Return the [X, Y] coordinate for the center point of the cell that contains the specified text.  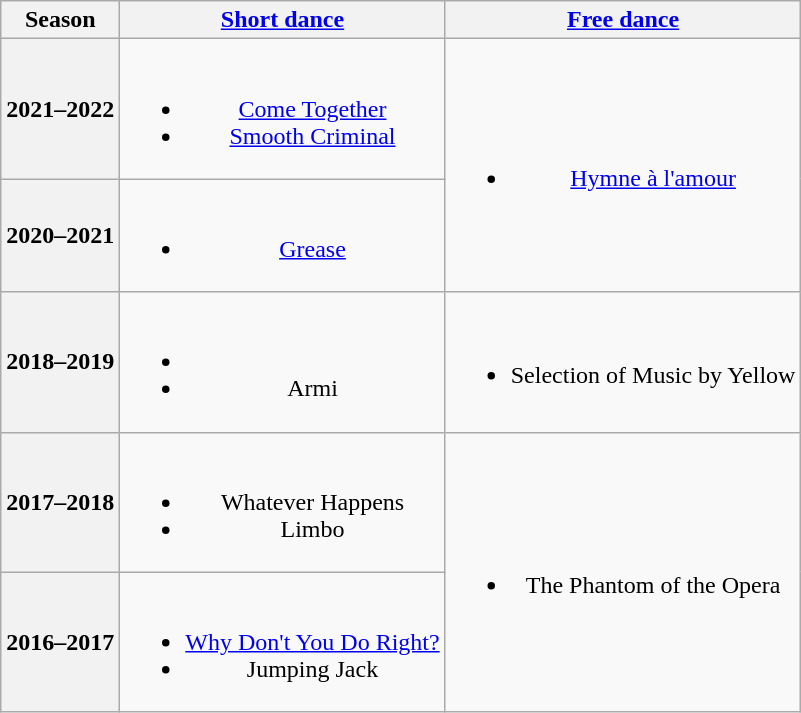
2016–2017 [60, 642]
Armi [282, 362]
Hymne à l'amour [623, 166]
2018–2019 [60, 362]
Short dance [282, 20]
2020–2021 [60, 236]
Free dance [623, 20]
Season [60, 20]
Come Together Smooth Criminal [282, 109]
Selection of Music by Yellow [623, 362]
Whatever Happens Limbo [282, 502]
2017–2018 [60, 502]
Why Don't You Do Right?Jumping Jack [282, 642]
Grease [282, 236]
2021–2022 [60, 109]
The Phantom of the Opera [623, 572]
